Capture the cell that displays the provided text and extract its (X, Y) central coordinate. 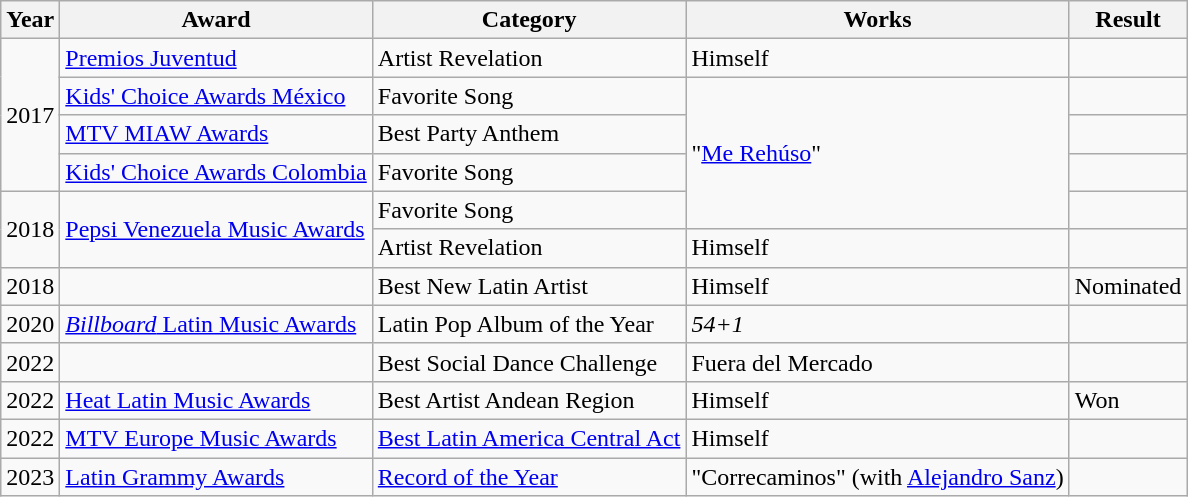
Latin Pop Album of the Year (529, 324)
Record of the Year (529, 477)
"Me Rehúso" (878, 153)
Kids' Choice Awards Colombia (216, 172)
MTV MIAW Awards (216, 134)
Fuera del Mercado (878, 362)
Premios Juventud (216, 58)
Category (529, 20)
Heat Latin Music Awards (216, 400)
Best New Latin Artist (529, 286)
Latin Grammy Awards (216, 477)
Best Social Dance Challenge (529, 362)
54+1 (878, 324)
Kids' Choice Awards México (216, 96)
Nominated (1128, 286)
Result (1128, 20)
MTV Europe Music Awards (216, 438)
Year (30, 20)
Works (878, 20)
2020 (30, 324)
Best Latin America Central Act (529, 438)
Best Party Anthem (529, 134)
Pepsi Venezuela Music Awards (216, 229)
Won (1128, 400)
Billboard Latin Music Awards (216, 324)
2017 (30, 115)
2023 (30, 477)
"Correcaminos" (with Alejandro Sanz) (878, 477)
Award (216, 20)
Best Artist Andean Region (529, 400)
